Return the [X, Y] coordinate for the center point of the cell that contains the specified text.  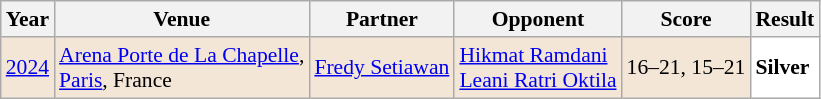
Hikmat Ramdani Leani Ratri Oktila [538, 68]
Venue [182, 19]
Silver [784, 68]
16–21, 15–21 [686, 68]
Partner [382, 19]
Result [784, 19]
Opponent [538, 19]
2024 [28, 68]
Year [28, 19]
Fredy Setiawan [382, 68]
Score [686, 19]
Arena Porte de La Chapelle,Paris, France [182, 68]
